Extract the (x, y) coordinate from the center of the cell holding the provided text.  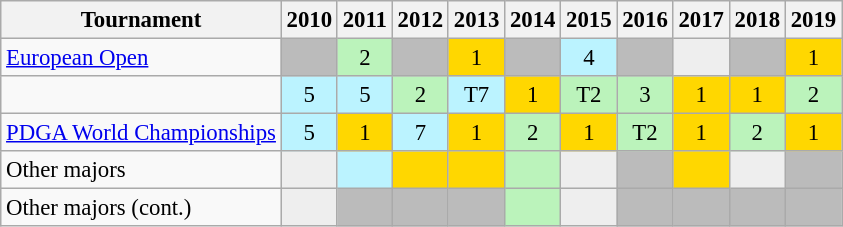
2017 (701, 20)
Tournament (141, 20)
Other majors (141, 170)
2011 (364, 20)
2010 (309, 20)
2016 (645, 20)
4 (589, 58)
3 (645, 95)
2012 (420, 20)
2018 (757, 20)
European Open (141, 58)
2013 (476, 20)
2019 (813, 20)
T7 (476, 95)
2014 (533, 20)
Other majors (cont.) (141, 208)
PDGA World Championships (141, 133)
2015 (589, 20)
7 (420, 133)
